Capture the cell that displays the provided text and extract its [X, Y] central coordinate. 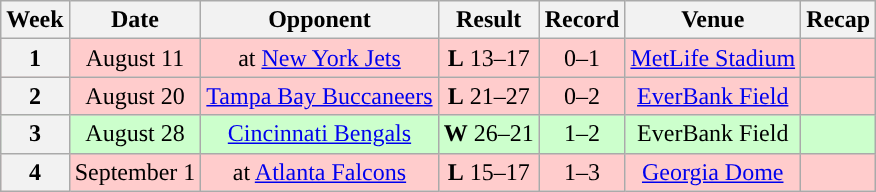
Georgia Dome [713, 172]
Week [35, 20]
2 [35, 96]
1 [35, 58]
August 20 [135, 96]
3 [35, 134]
L 15–17 [488, 172]
Cincinnati Bengals [320, 134]
September 1 [135, 172]
L 21–27 [488, 96]
August 28 [135, 134]
1–2 [582, 134]
August 11 [135, 58]
Date [135, 20]
Tampa Bay Buccaneers [320, 96]
4 [35, 172]
Venue [713, 20]
L 13–17 [488, 58]
W 26–21 [488, 134]
0–1 [582, 58]
Opponent [320, 20]
0–2 [582, 96]
at Atlanta Falcons [320, 172]
at New York Jets [320, 58]
Record [582, 20]
MetLife Stadium [713, 58]
1–3 [582, 172]
Recap [838, 20]
Result [488, 20]
